Return (X, Y) of the center of cell containing provided text 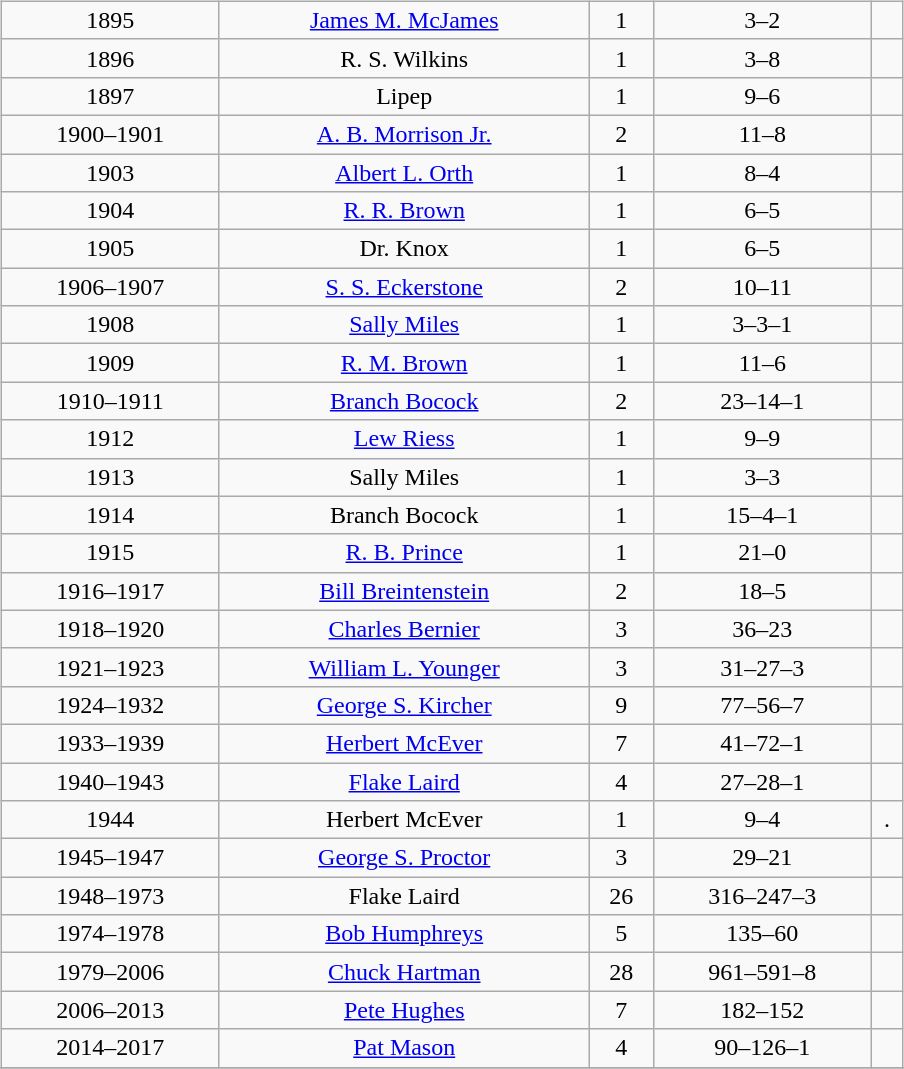
1913 (110, 477)
A. B. Morrison Jr. (404, 134)
961–591–8 (762, 972)
1945–1947 (110, 858)
29–21 (762, 858)
1979–2006 (110, 972)
S. S. Eckerstone (404, 287)
9–4 (762, 820)
1914 (110, 515)
21–0 (762, 553)
41–72–1 (762, 743)
1905 (110, 249)
1915 (110, 553)
10–11 (762, 287)
R. M. Brown (404, 363)
Pat Mason (404, 1048)
1974–1978 (110, 934)
9 (621, 705)
36–23 (762, 629)
1940–1943 (110, 781)
1912 (110, 439)
R. R. Brown (404, 211)
2006–2013 (110, 1010)
1918–1920 (110, 629)
28 (621, 972)
8–4 (762, 173)
2014–2017 (110, 1048)
90–126–1 (762, 1048)
1903 (110, 173)
1904 (110, 211)
1921–1923 (110, 667)
3–3–1 (762, 325)
1906–1907 (110, 287)
1933–1939 (110, 743)
9–9 (762, 439)
11–8 (762, 134)
Bill Breintenstein (404, 591)
23–14–1 (762, 401)
11–6 (762, 363)
3–3 (762, 477)
5 (621, 934)
31–27–3 (762, 667)
1910–1911 (110, 401)
1916–1917 (110, 591)
1944 (110, 820)
1908 (110, 325)
R. S. Wilkins (404, 58)
77–56–7 (762, 705)
3–2 (762, 20)
1896 (110, 58)
George S. Kircher (404, 705)
Lipep (404, 96)
9–6 (762, 96)
1895 (110, 20)
Pete Hughes (404, 1010)
1897 (110, 96)
Charles Bernier (404, 629)
Bob Humphreys (404, 934)
Dr. Knox (404, 249)
1900–1901 (110, 134)
Lew Riess (404, 439)
1909 (110, 363)
316–247–3 (762, 896)
135–60 (762, 934)
27–28–1 (762, 781)
R. B. Prince (404, 553)
Albert L. Orth (404, 173)
182–152 (762, 1010)
26 (621, 896)
1948–1973 (110, 896)
. (886, 820)
18–5 (762, 591)
George S. Proctor (404, 858)
William L. Younger (404, 667)
3–8 (762, 58)
Chuck Hartman (404, 972)
James M. McJames (404, 20)
15–4–1 (762, 515)
1924–1932 (110, 705)
